Locate the cell with the specified text and output its (X, Y) center coordinate. 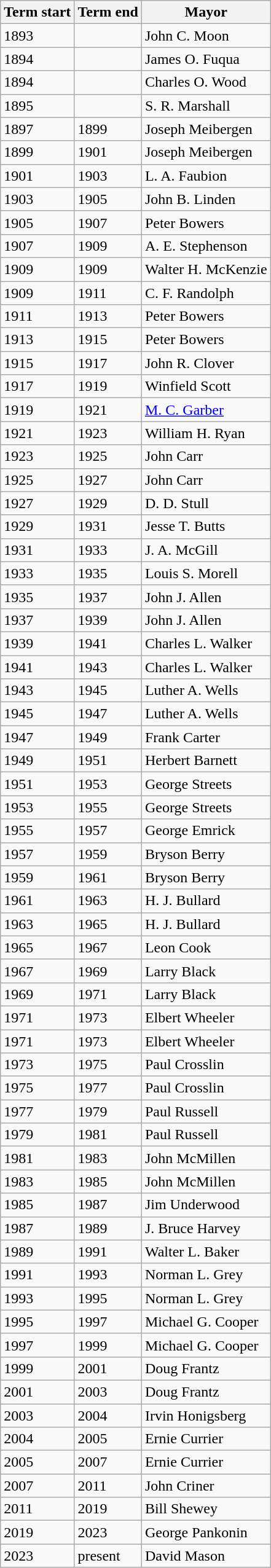
Bill Shewey (206, 1509)
John C. Moon (206, 36)
A. E. Stephenson (206, 246)
Leon Cook (206, 947)
Term start (37, 12)
George Emrick (206, 831)
Jesse T. Butts (206, 527)
Mayor (206, 12)
John B. Linden (206, 199)
Walter L. Baker (206, 1252)
present (108, 1556)
D. D. Stull (206, 503)
1895 (37, 106)
Frank Carter (206, 737)
J. A. McGill (206, 550)
William H. Ryan (206, 433)
M. C. Garber (206, 410)
Jim Underwood (206, 1205)
J. Bruce Harvey (206, 1228)
1897 (37, 129)
L. A. Faubion (206, 176)
Irvin Honigsberg (206, 1415)
1893 (37, 36)
C. F. Randolph (206, 293)
Winfield Scott (206, 386)
S. R. Marshall (206, 106)
David Mason (206, 1556)
James O. Fuqua (206, 59)
John Criner (206, 1486)
Herbert Barnett (206, 761)
George Pankonin (206, 1532)
Louis S. Morell (206, 573)
Term end (108, 12)
Walter H. McKenzie (206, 269)
Charles O. Wood (206, 82)
John R. Clover (206, 363)
